Capture the cell that displays the provided text and extract its (x, y) central coordinate. 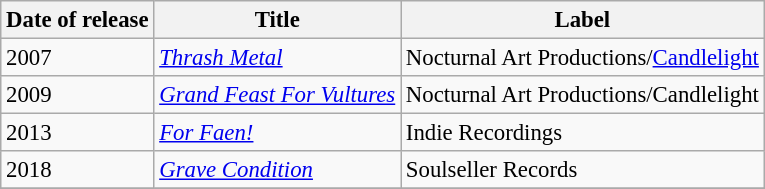
Date of release (78, 20)
2007 (78, 58)
Thrash Metal (278, 58)
2013 (78, 133)
Grave Condition (278, 170)
2018 (78, 170)
2009 (78, 95)
Title (278, 20)
Soulseller Records (583, 170)
For Faen! (278, 133)
Indie Recordings (583, 133)
Grand Feast For Vultures (278, 95)
Label (583, 20)
